From the cell containing the given text, extract its center point as [x, y] coordinate. 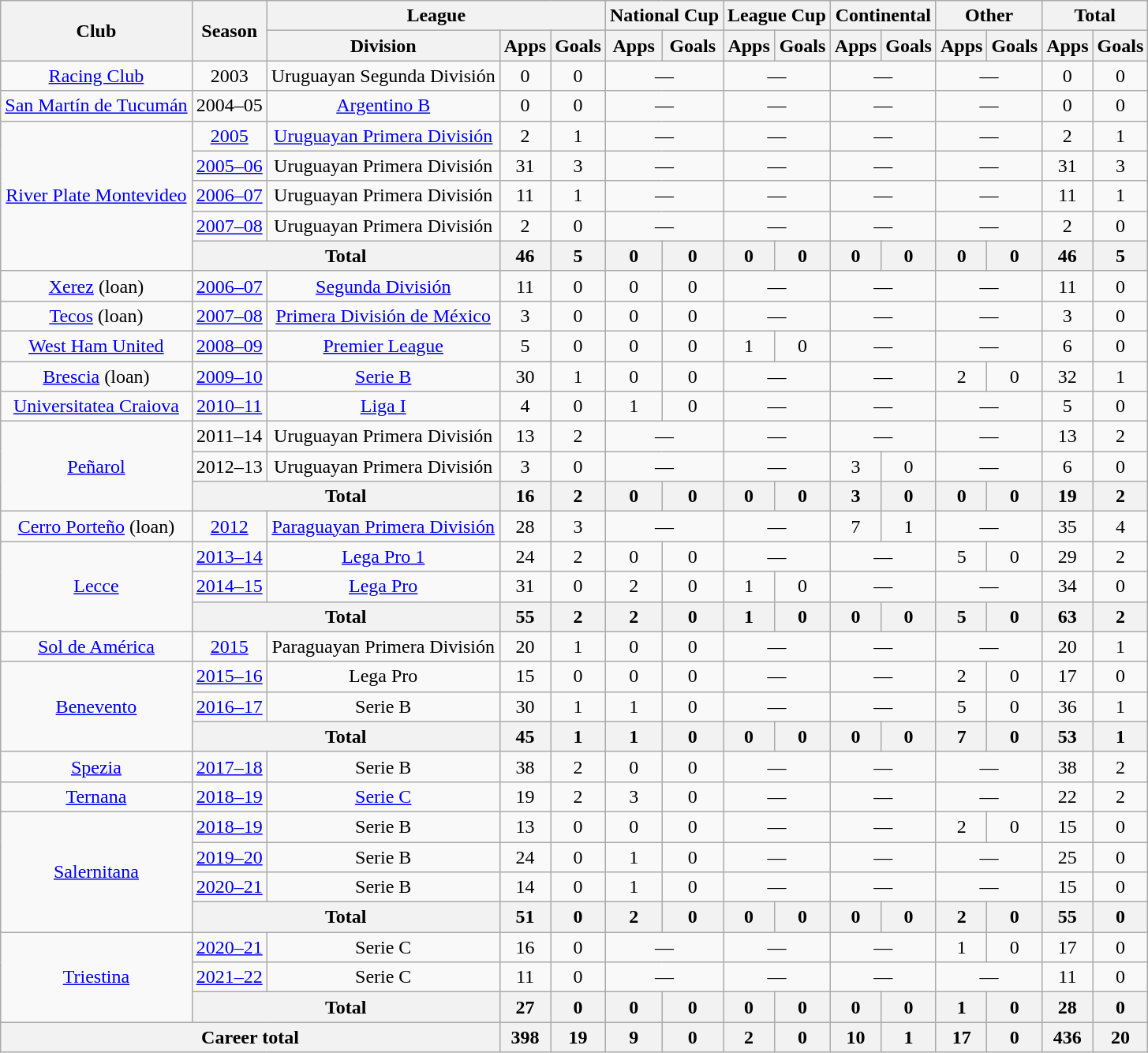
Primera División de México [383, 316]
Cerro Porteño (loan) [96, 526]
River Plate Montevideo [96, 196]
2011–14 [229, 437]
Lega Pro 1 [383, 556]
34 [1068, 586]
Club [96, 31]
Xerez (loan) [96, 286]
53 [1068, 736]
2010–11 [229, 407]
Premier League [383, 346]
2015–16 [229, 676]
2004–05 [229, 106]
Salernitana [96, 871]
Universitatea Craiova [96, 407]
Argentino B [383, 106]
Peñarol [96, 467]
Liga I [383, 407]
2016–17 [229, 706]
Spezia [96, 766]
National Cup [664, 16]
Lecce [96, 586]
Continental [883, 16]
San Martín de Tucumán [96, 106]
Career total [250, 1037]
Racing Club [96, 76]
Division [383, 46]
2005–06 [229, 166]
League [436, 16]
398 [525, 1037]
29 [1068, 556]
45 [525, 736]
2012 [229, 526]
League Cup [777, 16]
Sol de América [96, 646]
2019–20 [229, 856]
2003 [229, 76]
Triestina [96, 977]
Tecos (loan) [96, 316]
2014–15 [229, 586]
2015 [229, 646]
2009–10 [229, 377]
14 [525, 887]
32 [1068, 377]
2013–14 [229, 556]
Uruguayan Segunda División [383, 76]
Season [229, 31]
9 [634, 1037]
Other [989, 16]
2017–18 [229, 766]
Segunda División [383, 286]
25 [1068, 856]
Benevento [96, 706]
2005 [229, 136]
Brescia (loan) [96, 377]
Ternana [96, 796]
2021–22 [229, 977]
27 [525, 1007]
35 [1068, 526]
36 [1068, 706]
10 [855, 1037]
22 [1068, 796]
2008–09 [229, 346]
2012–13 [229, 467]
436 [1068, 1037]
West Ham United [96, 346]
63 [1068, 616]
51 [525, 917]
